Scan for the cell matching the given text and deliver its (X, Y) coordinate at center. 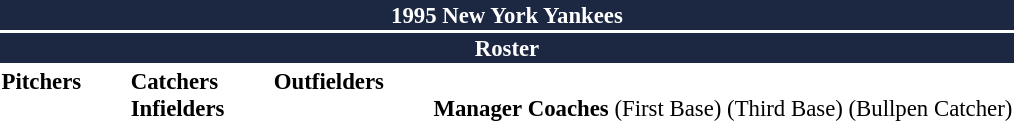
Roster (507, 48)
1995 New York Yankees (507, 15)
